Return the (X, Y) coordinate for the center point of the cell that contains the specified text.  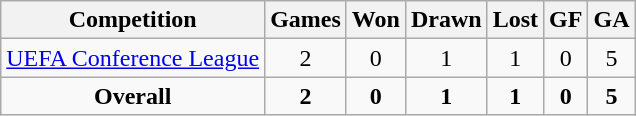
GA (612, 20)
GF (566, 20)
Games (306, 20)
Competition (133, 20)
Drawn (446, 20)
Won (376, 20)
UEFA Conference League (133, 58)
Overall (133, 96)
Lost (515, 20)
